Identify which cell holds the provided text, then report its [x, y] central coordinate. 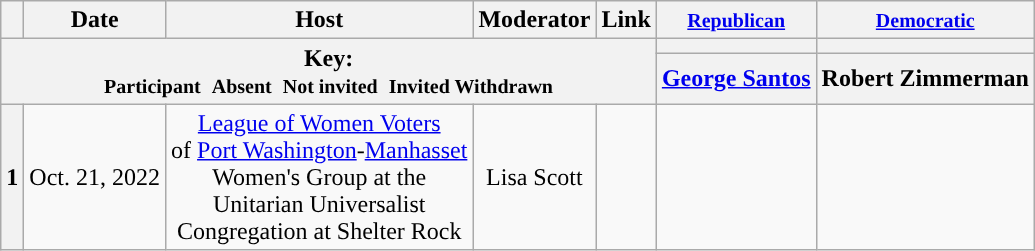
Oct. 21, 2022 [95, 177]
Lisa Scott [534, 177]
Robert Zimmerman [925, 78]
Moderator [534, 20]
Link [626, 20]
Date [95, 20]
Key: Participant Absent Not invited Invited Withdrawn [329, 72]
League of Women Votersof Port Washington-ManhassetWomen's Group at theUnitarian UniversalistCongregation at Shelter Rock [320, 177]
Host [320, 20]
Democratic [925, 20]
Republican [736, 20]
1 [12, 177]
George Santos [736, 78]
